Return the [x, y] coordinate for the center point of the cell that contains the specified text.  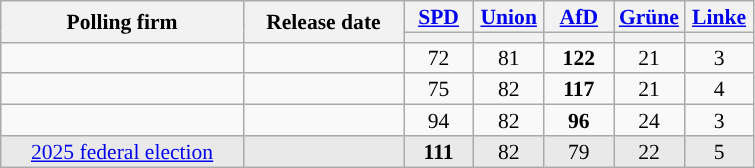
79 [579, 152]
81 [509, 58]
4 [719, 90]
Union [509, 16]
111 [439, 152]
Grüne [649, 16]
117 [579, 90]
122 [579, 58]
SPD [439, 16]
96 [579, 120]
24 [649, 120]
Linke [719, 16]
Polling firm [122, 22]
AfD [579, 16]
72 [439, 58]
75 [439, 90]
94 [439, 120]
2025 federal election [122, 152]
5 [719, 152]
22 [649, 152]
Release date [323, 22]
